Find where the given text appears and provide that cell's center as [x, y] coordinate. 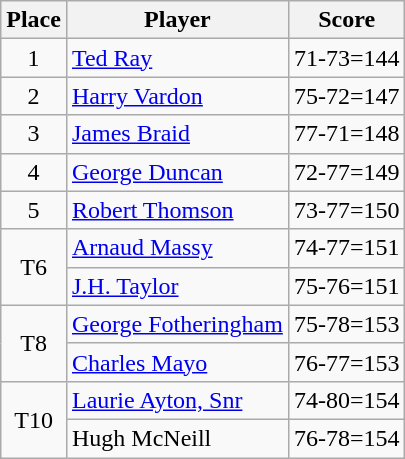
75-78=153 [346, 324]
72-77=149 [346, 172]
73-77=150 [346, 210]
71-73=144 [346, 58]
T6 [34, 267]
Arnaud Massy [177, 248]
5 [34, 210]
75-72=147 [346, 96]
76-77=153 [346, 362]
George Duncan [177, 172]
74-80=154 [346, 400]
1 [34, 58]
76-78=154 [346, 438]
T10 [34, 419]
Ted Ray [177, 58]
3 [34, 134]
James Braid [177, 134]
J.H. Taylor [177, 286]
Charles Mayo [177, 362]
Score [346, 20]
Robert Thomson [177, 210]
74-77=151 [346, 248]
77-71=148 [346, 134]
75-76=151 [346, 286]
2 [34, 96]
Player [177, 20]
Laurie Ayton, Snr [177, 400]
T8 [34, 343]
4 [34, 172]
Harry Vardon [177, 96]
George Fotheringham [177, 324]
Place [34, 20]
Hugh McNeill [177, 438]
